Identify which cell holds the provided text, then report its (x, y) central coordinate. 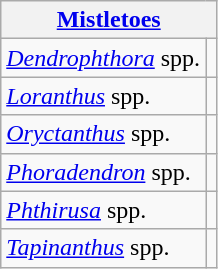
Phthirusa spp. (104, 210)
Tapinanthus spp. (104, 248)
Dendrophthora spp. (104, 58)
Phoradendron spp. (104, 172)
Oryctanthus spp. (104, 134)
Loranthus spp. (104, 96)
Mistletoes (109, 20)
